Identify which cell holds the provided text, then report its [X, Y] central coordinate. 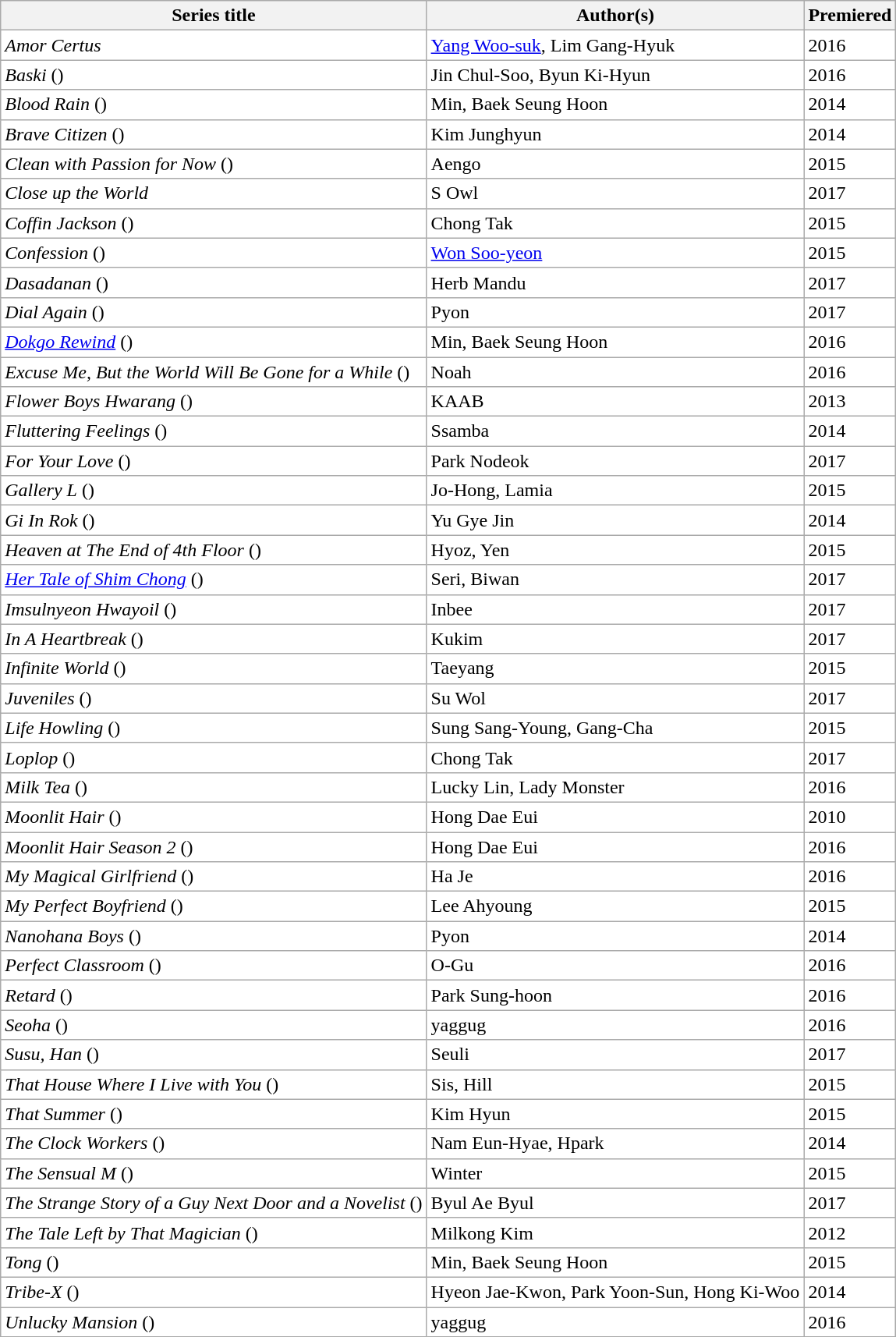
Author(s) [615, 16]
Brave Citizen () [214, 134]
Jin Chul-Soo, Byun Ki-Hyun [615, 75]
The Tale Left by That Magician () [214, 1232]
Her Tale of Shim Chong () [214, 580]
Susu, Han () [214, 1055]
Flower Boys Hwarang () [214, 402]
Imsulnyeon Hwayoil () [214, 609]
2013 [850, 402]
Noah [615, 372]
Series title [214, 16]
Seoha () [214, 1025]
Hyoz, Yen [615, 550]
Close up the World [214, 193]
Sung Sang-Young, Gang-Cha [615, 728]
Life Howling () [214, 728]
Tribe-X () [214, 1292]
Juveniles () [214, 698]
The Clock Workers () [214, 1144]
Milk Tea () [214, 787]
2012 [850, 1232]
For Your Love () [214, 461]
Perfect Classroom () [214, 966]
Dasadanan () [214, 282]
My Perfect Boyfriend () [214, 906]
Yang Woo-suk, Lim Gang-Hyuk [615, 45]
That Summer () [214, 1114]
Nanohana Boys () [214, 936]
Unlucky Mansion () [214, 1322]
Lucky Lin, Lady Monster [615, 787]
Lee Ahyoung [615, 906]
Coffin Jackson () [214, 223]
Fluttering Feelings () [214, 431]
Kukim [615, 639]
Dokgo Rewind () [214, 342]
Retard () [214, 995]
In A Heartbreak () [214, 639]
Premiered [850, 16]
Yu Gye Jin [615, 520]
Ha Je [615, 877]
Park Sung-hoon [615, 995]
Hyeon Jae-Kwon, Park Yoon-Sun, Hong Ki-Woo [615, 1292]
Loplop () [214, 757]
Dial Again () [214, 312]
Amor Certus [214, 45]
Moonlit Hair Season 2 () [214, 846]
Gi In Rok () [214, 520]
Herb Mandu [615, 282]
Inbee [615, 609]
Sis, Hill [615, 1084]
Su Wol [615, 698]
Heaven at The End of 4th Floor () [214, 550]
The Sensual M () [214, 1173]
Gallery L () [214, 491]
Won Soo-yeon [615, 253]
My Magical Girlfriend () [214, 877]
Seri, Biwan [615, 580]
Blood Rain () [214, 105]
The Strange Story of a Guy Next Door and a Novelist () [214, 1203]
Baski () [214, 75]
Clean with Passion for Now () [214, 164]
Seuli [615, 1055]
KAAB [615, 402]
Excuse Me, But the World Will Be Gone for a While () [214, 372]
2010 [850, 817]
Confession () [214, 253]
Jo-Hong, Lamia [615, 491]
Taeyang [615, 668]
Tong () [214, 1262]
S Owl [615, 193]
Moonlit Hair () [214, 817]
Nam Eun-Hyae, Hpark [615, 1144]
O-Gu [615, 966]
Park Nodeok [615, 461]
Ssamba [615, 431]
Infinite World () [214, 668]
That House Where I Live with You () [214, 1084]
Kim Hyun [615, 1114]
Byul Ae Byul [615, 1203]
Aengo [615, 164]
Milkong Kim [615, 1232]
Kim Junghyun [615, 134]
Winter [615, 1173]
